From the cell containing the given text, extract its center point as [X, Y] coordinate. 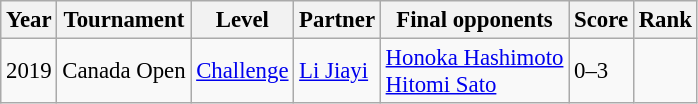
Level [242, 20]
Challenge [242, 72]
Honoka HashimotoHitomi Sato [474, 72]
Score [602, 20]
Li Jiayi [338, 72]
Partner [338, 20]
Tournament [124, 20]
2019 [29, 72]
Final opponents [474, 20]
Rank [665, 20]
0–3 [602, 72]
Year [29, 20]
Canada Open [124, 72]
